Detect which cell encompasses the target text, then output its [x, y] center coordinate. 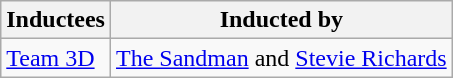
Team 3D [56, 58]
Inductees [56, 20]
Inducted by [281, 20]
The Sandman and Stevie Richards [281, 58]
